Identify which cell holds the provided text, then report its (X, Y) central coordinate. 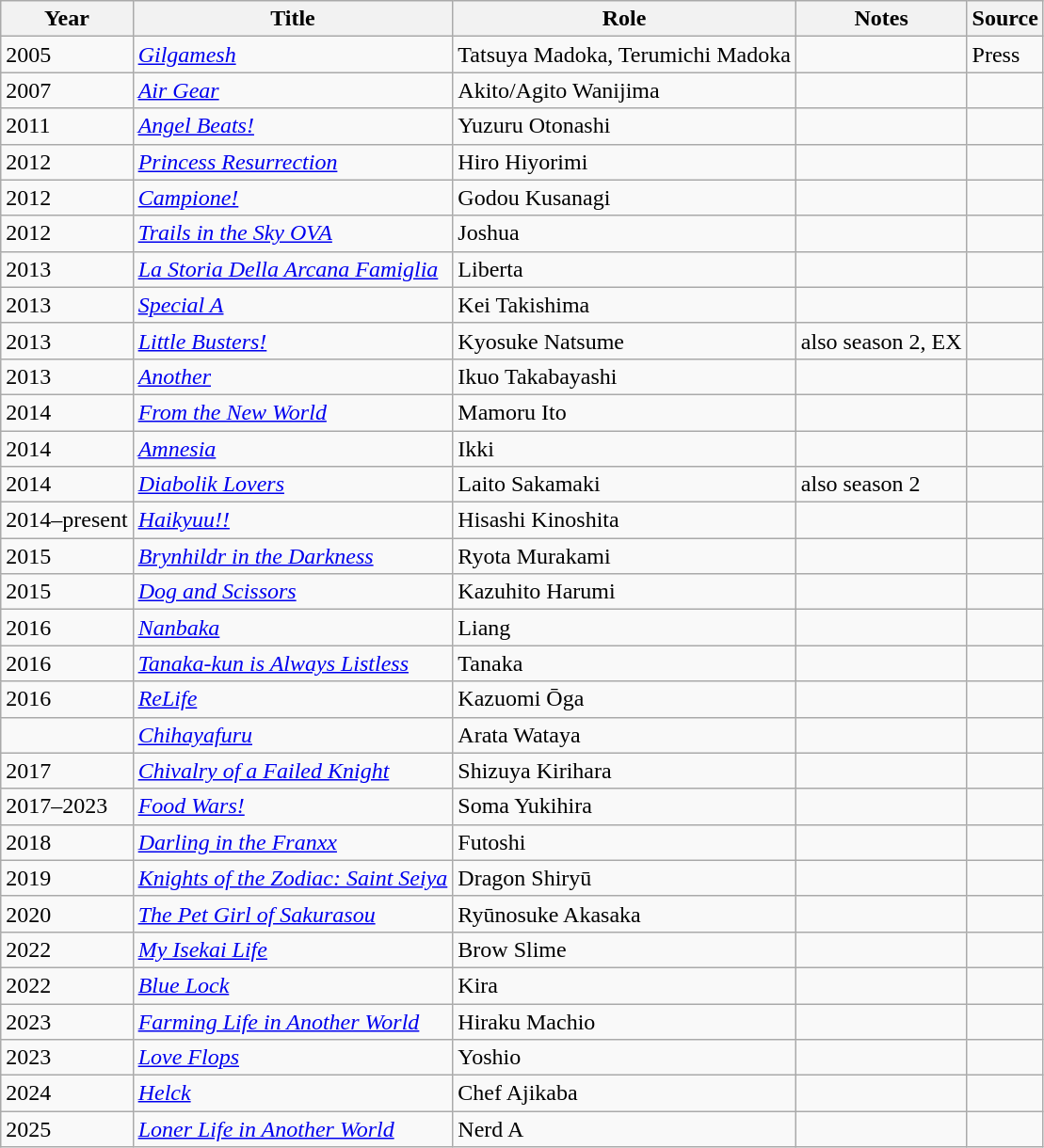
2025 (67, 1129)
Title (293, 19)
2017 (67, 771)
also season 2 (881, 485)
Kira (624, 985)
Kazuhito Harumi (624, 592)
Source (1005, 19)
Chef Ajikaba (624, 1093)
Diabolik Lovers (293, 485)
Blue Lock (293, 985)
Haikyuu!! (293, 520)
My Isekai Life (293, 949)
ReLife (293, 699)
Joshua (624, 233)
Liang (624, 628)
Helck (293, 1093)
Air Gear (293, 90)
Brow Slime (624, 949)
2014–present (67, 520)
Arata Wataya (624, 735)
Knights of the Zodiac: Saint Seiya (293, 878)
Yoshio (624, 1058)
Darling in the Franxx (293, 842)
2017–2023 (67, 806)
Notes (881, 19)
Dragon Shiryū (624, 878)
Princess Resurrection (293, 162)
Kazuomi Ōga (624, 699)
Food Wars! (293, 806)
Year (67, 19)
Godou Kusanagi (624, 198)
Brynhildr in the Darkness (293, 556)
Another (293, 376)
Yuzuru Otonashi (624, 126)
Trails in the Sky OVA (293, 233)
2005 (67, 55)
Futoshi (624, 842)
Farming Life in Another World (293, 1021)
also season 2, EX (881, 341)
Hisashi Kinoshita (624, 520)
Hiraku Machio (624, 1021)
2020 (67, 914)
Ikuo Takabayashi (624, 376)
Hiro Hiyorimi (624, 162)
Chivalry of a Failed Knight (293, 771)
Role (624, 19)
Soma Yukihira (624, 806)
2018 (67, 842)
Gilgamesh (293, 55)
Ikki (624, 449)
Tanaka-kun is Always Listless (293, 663)
Dog and Scissors (293, 592)
Nanbaka (293, 628)
Ryota Murakami (624, 556)
2007 (67, 90)
2024 (67, 1093)
Campione! (293, 198)
Nerd A (624, 1129)
La Storia Della Arcana Famiglia (293, 269)
Loner Life in Another World (293, 1129)
Press (1005, 55)
2011 (67, 126)
Kei Takishima (624, 305)
Amnesia (293, 449)
Akito/Agito Wanijima (624, 90)
Kyosuke Natsume (624, 341)
Chihayafuru (293, 735)
Love Flops (293, 1058)
2019 (67, 878)
Little Busters! (293, 341)
Mamoru Ito (624, 412)
From the New World (293, 412)
The Pet Girl of Sakurasou (293, 914)
Liberta (624, 269)
Ryūnosuke Akasaka (624, 914)
Angel Beats! (293, 126)
Tatsuya Madoka, Terumichi Madoka (624, 55)
Laito Sakamaki (624, 485)
Shizuya Kirihara (624, 771)
Special A (293, 305)
Tanaka (624, 663)
